Scan for the cell matching the given text and deliver its (X, Y) coordinate at center. 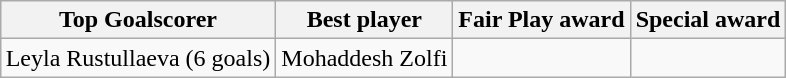
Top Goalscorer (138, 20)
Special award (708, 20)
Best player (364, 20)
Mohaddesh Zolfi (364, 58)
Fair Play award (542, 20)
Leyla Rustullaeva (6 goals) (138, 58)
